Pinpoint the cell where the given text exists, returning its [x, y] midpoint coordinate. 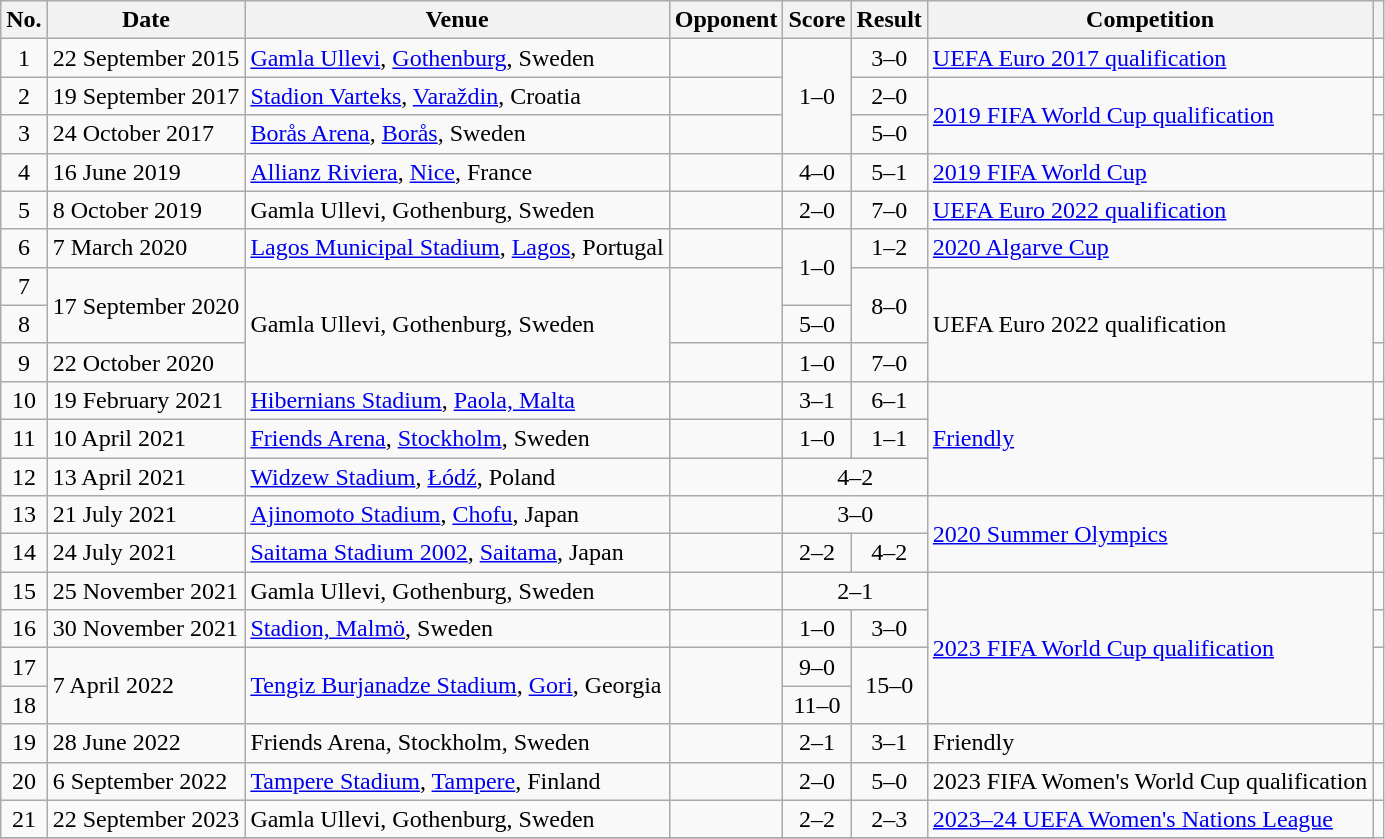
Saitama Stadium 2002, Saitama, Japan [457, 553]
17 September 2020 [146, 305]
21 July 2021 [146, 515]
19 September 2017 [146, 96]
12 [24, 477]
13 [24, 515]
Tampere Stadium, Tampere, Finland [457, 781]
21 [24, 819]
No. [24, 20]
Competition [1150, 20]
8–0 [889, 305]
Date [146, 20]
2023–24 UEFA Women's Nations League [1150, 819]
2023 FIFA Women's World Cup qualification [1150, 781]
22 September 2023 [146, 819]
22 September 2015 [146, 58]
22 October 2020 [146, 362]
9 [24, 362]
2–3 [889, 819]
Widzew Stadium, Łódź, Poland [457, 477]
2023 FIFA World Cup qualification [1150, 648]
16 [24, 629]
8 October 2019 [146, 210]
6 September 2022 [146, 781]
10 [24, 400]
Ajinomoto Stadium, Chofu, Japan [457, 515]
20 [24, 781]
Hibernians Stadium, Paola, Malta [457, 400]
7 March 2020 [146, 248]
24 October 2017 [146, 134]
7 [24, 286]
25 November 2021 [146, 591]
3 [24, 134]
11–0 [817, 705]
14 [24, 553]
6 [24, 248]
15–0 [889, 686]
11 [24, 438]
28 June 2022 [146, 743]
Venue [457, 20]
9–0 [817, 667]
5–1 [889, 172]
2020 Summer Olympics [1150, 534]
Result [889, 20]
UEFA Euro 2017 qualification [1150, 58]
18 [24, 705]
6–1 [889, 400]
Opponent [726, 20]
Stadion Varteks, Varaždin, Croatia [457, 96]
2020 Algarve Cup [1150, 248]
Allianz Riviera, Nice, France [457, 172]
10 April 2021 [146, 438]
Stadion, Malmö, Sweden [457, 629]
4–0 [817, 172]
7 April 2022 [146, 686]
Score [817, 20]
1 [24, 58]
17 [24, 667]
Tengiz Burjanadze Stadium, Gori, Georgia [457, 686]
5 [24, 210]
Lagos Municipal Stadium, Lagos, Portugal [457, 248]
2019 FIFA World Cup [1150, 172]
16 June 2019 [146, 172]
2019 FIFA World Cup qualification [1150, 115]
1–1 [889, 438]
Borås Arena, Borås, Sweden [457, 134]
13 April 2021 [146, 477]
1–2 [889, 248]
24 July 2021 [146, 553]
30 November 2021 [146, 629]
4 [24, 172]
15 [24, 591]
19 February 2021 [146, 400]
2 [24, 96]
8 [24, 324]
19 [24, 743]
